Return the [x, y] coordinate for the center point of the cell that contains the specified text.  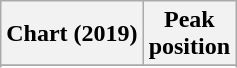
Peak position [189, 34]
Chart (2019) [72, 34]
